Search for the cell housing the specified text and yield its [x, y] center coordinate. 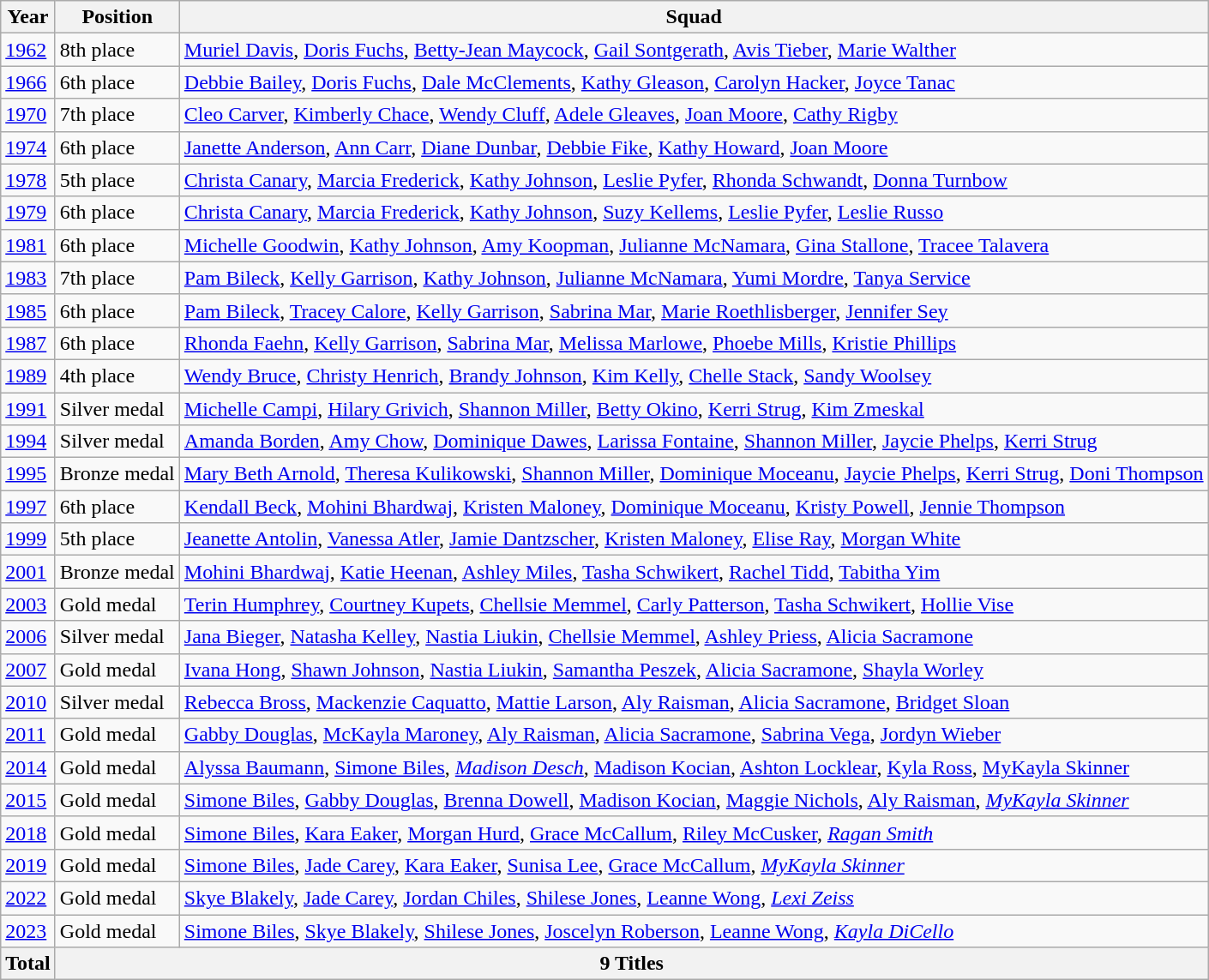
2015 [28, 800]
Position [117, 17]
Year [28, 17]
Simone Biles, Gabby Douglas, Brenna Dowell, Madison Kocian, Maggie Nichols, Aly Raisman, MyKayla Skinner [694, 800]
Wendy Bruce, Christy Henrich, Brandy Johnson, Kim Kelly, Chelle Stack, Sandy Woolsey [694, 376]
Michelle Goodwin, Kathy Johnson, Amy Koopman, Julianne McNamara, Gina Stallone, Tracee Talavera [694, 245]
1989 [28, 376]
Christa Canary, Marcia Frederick, Kathy Johnson, Leslie Pyfer, Rhonda Schwandt, Donna Turnbow [694, 180]
2011 [28, 735]
Christa Canary, Marcia Frederick, Kathy Johnson, Suzy Kellems, Leslie Pyfer, Leslie Russo [694, 213]
2001 [28, 572]
1995 [28, 474]
1983 [28, 278]
Simone Biles, Jade Carey, Kara Eaker, Sunisa Lee, Grace McCallum, MyKayla Skinner [694, 865]
Pam Bileck, Kelly Garrison, Kathy Johnson, Julianne McNamara, Yumi Mordre, Tanya Service [694, 278]
Amanda Borden, Amy Chow, Dominique Dawes, Larissa Fontaine, Shannon Miller, Jaycie Phelps, Kerri Strug [694, 442]
2023 [28, 930]
Squad [694, 17]
1978 [28, 180]
1970 [28, 115]
1987 [28, 343]
8th place [117, 50]
Simone Biles, Skye Blakely, Shilese Jones, Joscelyn Roberson, Leanne Wong, Kayla DiCello [694, 930]
1985 [28, 310]
Total [28, 964]
Kendall Beck, Mohini Bhardwaj, Kristen Maloney, Dominique Moceanu, Kristy Powell, Jennie Thompson [694, 507]
1999 [28, 539]
1994 [28, 442]
1974 [28, 147]
2014 [28, 767]
1981 [28, 245]
9 Titles [631, 964]
2010 [28, 702]
Mary Beth Arnold, Theresa Kulikowski, Shannon Miller, Dominique Moceanu, Jaycie Phelps, Kerri Strug, Doni Thompson [694, 474]
Gabby Douglas, McKayla Maroney, Aly Raisman, Alicia Sacramone, Sabrina Vega, Jordyn Wieber [694, 735]
2022 [28, 898]
2019 [28, 865]
2007 [28, 670]
Simone Biles, Kara Eaker, Morgan Hurd, Grace McCallum, Riley McCusker, Ragan Smith [694, 833]
Mohini Bhardwaj, Katie Heenan, Ashley Miles, Tasha Schwikert, Rachel Tidd, Tabitha Yim [694, 572]
1966 [28, 82]
1962 [28, 50]
Alyssa Baumann, Simone Biles, Madison Desch, Madison Kocian, Ashton Locklear, Kyla Ross, MyKayla Skinner [694, 767]
Skye Blakely, Jade Carey, Jordan Chiles, Shilese Jones, Leanne Wong, Lexi Zeiss [694, 898]
Jeanette Antolin, Vanessa Atler, Jamie Dantzscher, Kristen Maloney, Elise Ray, Morgan White [694, 539]
Pam Bileck, Tracey Calore, Kelly Garrison, Sabrina Mar, Marie Roethlisberger, Jennifer Sey [694, 310]
Muriel Davis, Doris Fuchs, Betty-Jean Maycock, Gail Sontgerath, Avis Tieber, Marie Walther [694, 50]
Debbie Bailey, Doris Fuchs, Dale McClements, Kathy Gleason, Carolyn Hacker, Joyce Tanac [694, 82]
1997 [28, 507]
1979 [28, 213]
4th place [117, 376]
2003 [28, 604]
Michelle Campi, Hilary Grivich, Shannon Miller, Betty Okino, Kerri Strug, Kim Zmeskal [694, 409]
Rebecca Bross, Mackenzie Caquatto, Mattie Larson, Aly Raisman, Alicia Sacramone, Bridget Sloan [694, 702]
Janette Anderson, Ann Carr, Diane Dunbar, Debbie Fike, Kathy Howard, Joan Moore [694, 147]
2006 [28, 637]
Cleo Carver, Kimberly Chace, Wendy Cluff, Adele Gleaves, Joan Moore, Cathy Rigby [694, 115]
Jana Bieger, Natasha Kelley, Nastia Liukin, Chellsie Memmel, Ashley Priess, Alicia Sacramone [694, 637]
Rhonda Faehn, Kelly Garrison, Sabrina Mar, Melissa Marlowe, Phoebe Mills, Kristie Phillips [694, 343]
Ivana Hong, Shawn Johnson, Nastia Liukin, Samantha Peszek, Alicia Sacramone, Shayla Worley [694, 670]
2018 [28, 833]
1991 [28, 409]
Terin Humphrey, Courtney Kupets, Chellsie Memmel, Carly Patterson, Tasha Schwikert, Hollie Vise [694, 604]
